Provide the (X, Y) coordinate of the cell's center where the given text is located.  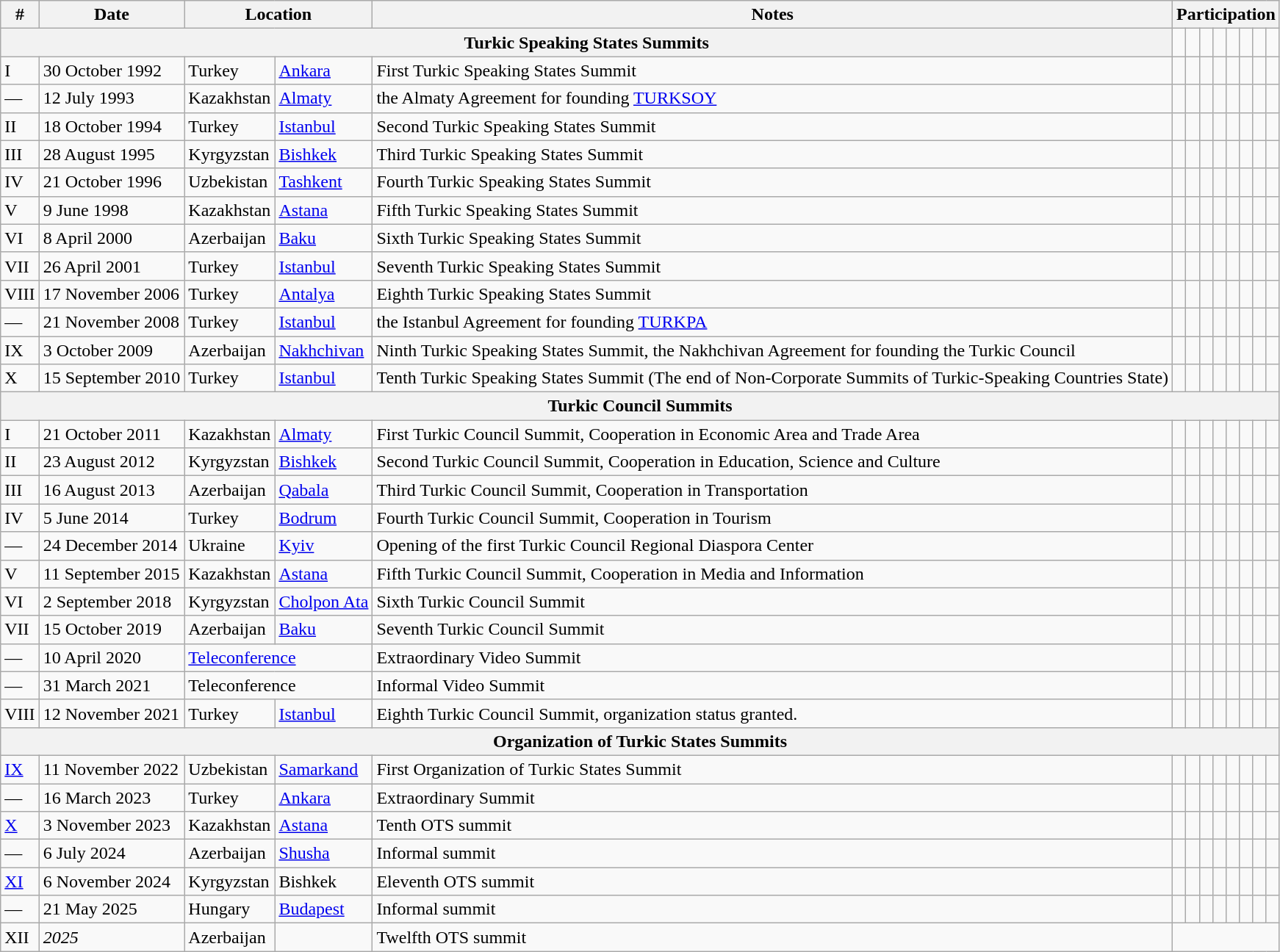
17 November 2006 (112, 294)
Tenth OTS summit (773, 826)
XI (20, 881)
Fourth Turkic Speaking States Summit (773, 182)
Qabala (323, 490)
Participation (1226, 15)
First Organization of Turkic States Summit (773, 769)
18 October 1994 (112, 126)
6 November 2024 (112, 881)
Eighth Turkic Council Summit, organization status granted. (773, 713)
Kyiv (323, 546)
11 November 2022 (112, 769)
21 October 1996 (112, 182)
Cholpon Ata (323, 602)
11 September 2015 (112, 574)
3 November 2023 (112, 826)
Hungary (229, 909)
15 October 2019 (112, 630)
the Almaty Agreement for founding TURKSOY (773, 98)
Third Turkic Council Summit, Cooperation in Transportation (773, 490)
XII (20, 937)
Shusha (323, 854)
Ukraine (229, 546)
Location (278, 15)
Extraordinary Video Summit (773, 657)
Bodrum (323, 518)
31 March 2021 (112, 685)
Turkic Council Summits (641, 406)
9 June 1998 (112, 210)
Seventh Turkic Speaking States Summit (773, 266)
3 October 2009 (112, 350)
21 October 2011 (112, 434)
8 April 2000 (112, 238)
Notes (773, 15)
Eleventh OTS summit (773, 881)
12 November 2021 (112, 713)
21 May 2025 (112, 909)
21 November 2008 (112, 322)
2025 (112, 937)
Turkic Speaking States Summits (586, 43)
28 August 1995 (112, 154)
10 April 2020 (112, 657)
Budapest (323, 909)
6 July 2024 (112, 854)
Second Turkic Speaking States Summit (773, 126)
Fifth Turkic Speaking States Summit (773, 210)
12 July 1993 (112, 98)
First Turkic Council Summit, Cooperation in Economic Area and Trade Area (773, 434)
Extraordinary Summit (773, 797)
Twelfth OTS summit (773, 937)
Nakhchivan (323, 350)
2 September 2018 (112, 602)
Tenth Turkic Speaking States Summit (The end of Non-Corporate Summits of Turkic-Speaking Countries State) (773, 378)
Sixth Turkic Speaking States Summit (773, 238)
Samarkand (323, 769)
Second Turkic Council Summit, Cooperation in Education, Science and Culture (773, 462)
Third Turkic Speaking States Summit (773, 154)
26 April 2001 (112, 266)
Antalya (323, 294)
16 August 2013 (112, 490)
15 September 2010 (112, 378)
Ninth Turkic Speaking States Summit, the Nakhchivan Agreement for founding the Turkic Council (773, 350)
First Turkic Speaking States Summit (773, 71)
Sixth Turkic Council Summit (773, 602)
Eighth Turkic Speaking States Summit (773, 294)
Fifth Turkic Council Summit, Cooperation in Media and Information (773, 574)
5 June 2014 (112, 518)
Informal Video Summit (773, 685)
Opening of the first Turkic Council Regional Diaspora Center (773, 546)
the Istanbul Agreement for founding TURKPA (773, 322)
30 October 1992 (112, 71)
23 August 2012 (112, 462)
Organization of Turkic States Summits (641, 741)
Seventh Turkic Council Summit (773, 630)
Tashkent (323, 182)
Fourth Turkic Council Summit, Cooperation in Tourism (773, 518)
# (20, 15)
16 March 2023 (112, 797)
Date (112, 15)
24 December 2014 (112, 546)
